Return the [x, y] coordinate for the center point of the cell that contains the specified text.  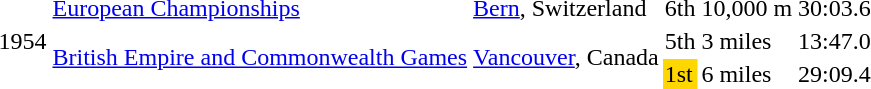
British Empire and Commonwealth Games [260, 58]
5th [680, 41]
1st [680, 74]
6 miles [747, 74]
Vancouver, Canada [566, 58]
3 miles [747, 41]
